Provide the (x, y) coordinate of the cell's center where the given text is located.  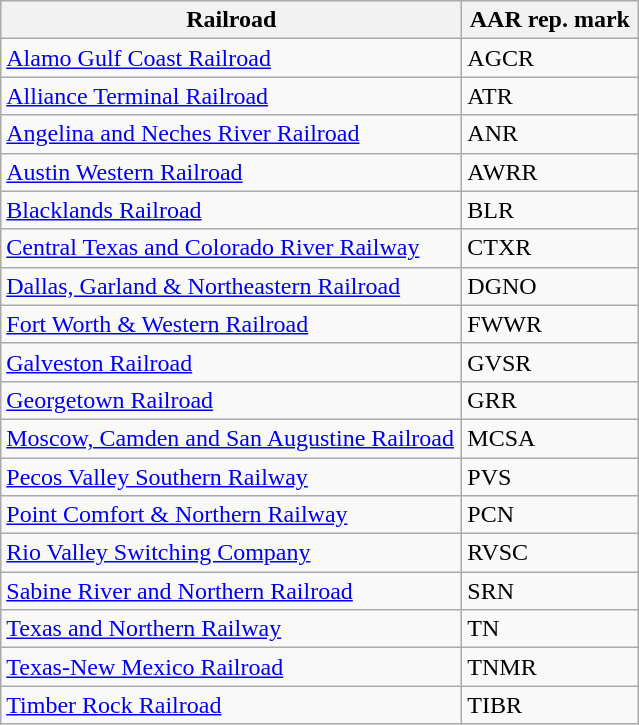
AWRR (550, 172)
Fort Worth & Western Railroad (232, 324)
Texas and Northern Railway (232, 629)
MCSA (550, 438)
TNMR (550, 667)
BLR (550, 210)
DGNO (550, 286)
TIBR (550, 705)
CTXR (550, 248)
Pecos Valley Southern Railway (232, 477)
Alliance Terminal Railroad (232, 96)
Austin Western Railroad (232, 172)
Moscow, Camden and San Augustine Railroad (232, 438)
Railroad (232, 20)
Angelina and Neches River Railroad (232, 134)
PVS (550, 477)
TN (550, 629)
RVSC (550, 553)
Timber Rock Railroad (232, 705)
Central Texas and Colorado River Railway (232, 248)
Point Comfort & Northern Railway (232, 515)
Rio Valley Switching Company (232, 553)
Blacklands Railroad (232, 210)
AGCR (550, 58)
FWWR (550, 324)
GRR (550, 400)
SRN (550, 591)
Alamo Gulf Coast Railroad (232, 58)
ATR (550, 96)
Georgetown Railroad (232, 400)
Dallas, Garland & Northeastern Railroad (232, 286)
Galveston Railroad (232, 362)
AAR rep. mark (550, 20)
ANR (550, 134)
PCN (550, 515)
Texas-New Mexico Railroad (232, 667)
GVSR (550, 362)
Sabine River and Northern Railroad (232, 591)
